Identify which cell holds the provided text, then report its (X, Y) central coordinate. 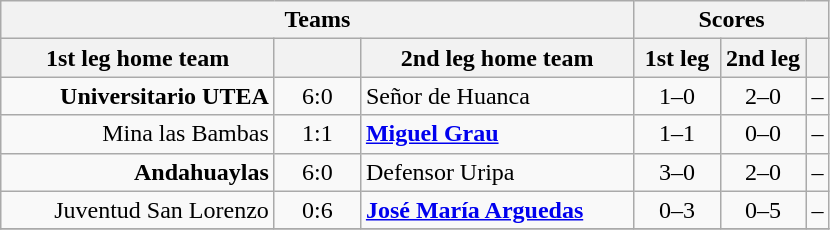
Mina las Bambas (138, 134)
0–3 (677, 210)
Defensor Uripa (497, 172)
2nd leg (763, 58)
Andahuaylas (138, 172)
Teams (318, 20)
1–0 (677, 96)
José María Arguedas (497, 210)
0–5 (763, 210)
Señor de Huanca (497, 96)
1:1 (317, 134)
Juventud San Lorenzo (138, 210)
2nd leg home team (497, 58)
1–1 (677, 134)
1st leg (677, 58)
3–0 (677, 172)
1st leg home team (138, 58)
Scores (732, 20)
Miguel Grau (497, 134)
Universitario UTEA (138, 96)
0–0 (763, 134)
0:6 (317, 210)
